Find where the given text appears and provide that cell's center as (x, y) coordinate. 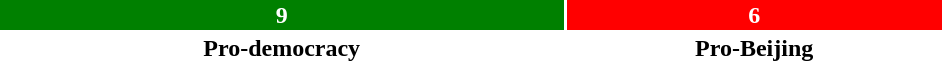
6 (754, 15)
9 (282, 15)
